Provide the [x, y] coordinate of the cell's center where the given text is located.  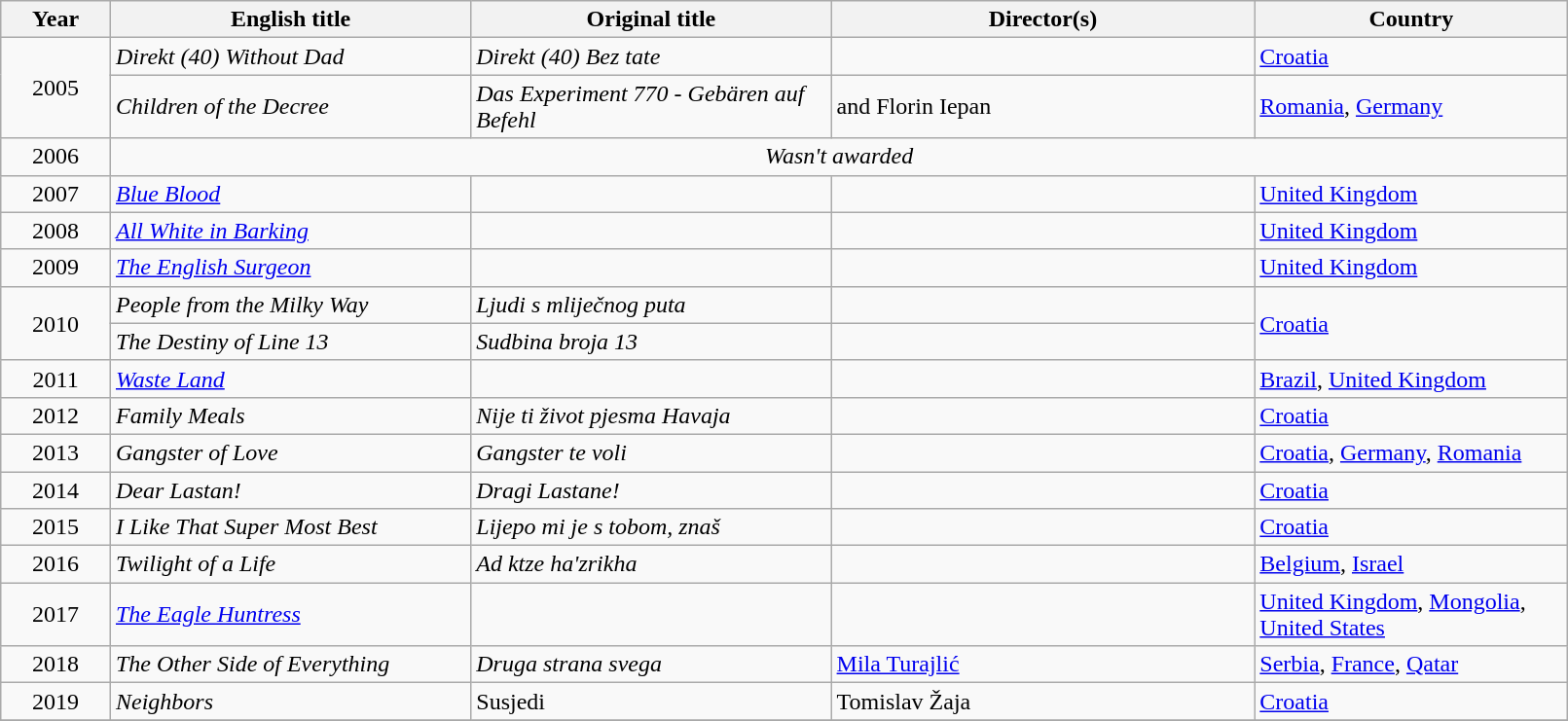
Neighbors [290, 702]
Waste Land [290, 379]
Twilight of a Life [290, 564]
Blue Blood [290, 194]
Dragi Lastane! [651, 489]
2013 [56, 452]
2018 [56, 665]
Mila Turajlić [1043, 665]
2010 [56, 323]
Gangster of Love [290, 452]
Das Experiment 770 - Gebären auf Befehl [651, 107]
Druga strana svega [651, 665]
2012 [56, 415]
Serbia, France, Qatar [1411, 665]
Wasn't awarded [839, 157]
The Destiny of Line 13 [290, 342]
Romania, Germany [1411, 107]
2008 [56, 231]
The Other Side of Everything [290, 665]
and Florin Iepan [1043, 107]
Tomislav Žaja [1043, 702]
Ad ktze ha'zrikha [651, 564]
United Kingdom, Mongolia, United States [1411, 615]
Original title [651, 19]
Brazil, United Kingdom [1411, 379]
2014 [56, 489]
2007 [56, 194]
Direkt (40) Bez tate [651, 56]
English title [290, 19]
2016 [56, 564]
2017 [56, 615]
Croatia, Germany, Romania [1411, 452]
The Eagle Huntress [290, 615]
2006 [56, 157]
Dear Lastan! [290, 489]
Country [1411, 19]
Susjedi [651, 702]
2009 [56, 268]
Nije ti život pjesma Havaja [651, 415]
All White in Barking [290, 231]
Children of the Decree [290, 107]
Ljudi s mliječnog puta [651, 305]
2019 [56, 702]
Direkt (40) Without Dad [290, 56]
I Like That Super Most Best [290, 527]
Family Meals [290, 415]
Gangster te voli [651, 452]
2011 [56, 379]
2015 [56, 527]
Lijepo mi je s tobom, znaš [651, 527]
The English Surgeon [290, 268]
Sudbina broja 13 [651, 342]
Year [56, 19]
People from the Milky Way [290, 305]
2005 [56, 88]
Director(s) [1043, 19]
Belgium, Israel [1411, 564]
